Return the [x, y] coordinate for the center point of the cell that contains the specified text.  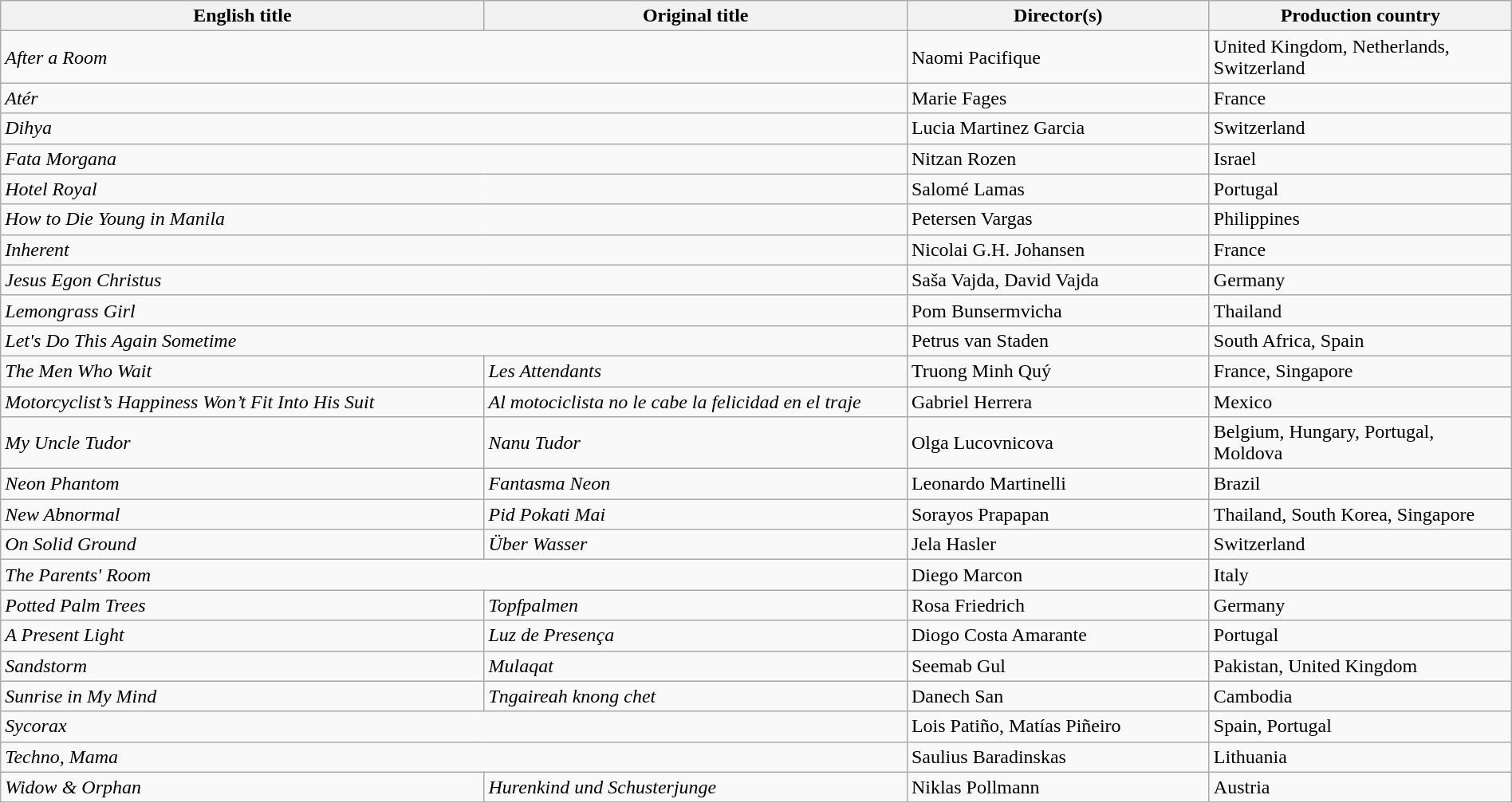
Marie Fages [1057, 98]
Potted Palm Trees [242, 605]
Sandstorm [242, 666]
Tngaireah knong chet [695, 696]
Original title [695, 16]
Naomi Pacifique [1057, 57]
Petersen Vargas [1057, 219]
Rosa Friedrich [1057, 605]
Thailand, South Korea, Singapore [1360, 514]
Motorcyclist’s Happiness Won’t Fit Into His Suit [242, 401]
Jesus Egon Christus [455, 280]
Topfpalmen [695, 605]
On Solid Ground [242, 545]
Nitzan Rozen [1057, 159]
Sycorax [455, 726]
France, Singapore [1360, 371]
Nicolai G.H. Johansen [1057, 250]
Sorayos Prapapan [1057, 514]
United Kingdom, Netherlands, Switzerland [1360, 57]
Philippines [1360, 219]
Atér [455, 98]
Diogo Costa Amarante [1057, 636]
Production country [1360, 16]
Belgium, Hungary, Portugal, Moldova [1360, 443]
Fata Morgana [455, 159]
Austria [1360, 787]
English title [242, 16]
Fantasma Neon [695, 484]
Über Wasser [695, 545]
Niklas Pollmann [1057, 787]
Seemab Gul [1057, 666]
Danech San [1057, 696]
The Parents' Room [455, 575]
South Africa, Spain [1360, 340]
Saša Vajda, David Vajda [1057, 280]
Olga Lucovnicova [1057, 443]
Al motociclista no le cabe la felicidad en el traje [695, 401]
Hurenkind und Schusterjunge [695, 787]
Lucia Martinez Garcia [1057, 128]
How to Die Young in Manila [455, 219]
Saulius Baradinskas [1057, 757]
Lithuania [1360, 757]
Widow & Orphan [242, 787]
After a Room [455, 57]
Let's Do This Again Sometime [455, 340]
A Present Light [242, 636]
Lois Patiño, Matías Piñeiro [1057, 726]
Mulaqat [695, 666]
Sunrise in My Mind [242, 696]
Brazil [1360, 484]
Director(s) [1057, 16]
Thailand [1360, 310]
Israel [1360, 159]
Italy [1360, 575]
Pakistan, United Kingdom [1360, 666]
Pom Bunsermvicha [1057, 310]
Leonardo Martinelli [1057, 484]
Les Attendants [695, 371]
Luz de Presença [695, 636]
My Uncle Tudor [242, 443]
Inherent [455, 250]
Cambodia [1360, 696]
Neon Phantom [242, 484]
New Abnormal [242, 514]
Salomé Lamas [1057, 189]
Diego Marcon [1057, 575]
Pid Pokati Mai [695, 514]
Gabriel Herrera [1057, 401]
Spain, Portugal [1360, 726]
Nanu Tudor [695, 443]
Techno, Mama [455, 757]
Hotel Royal [455, 189]
Jela Hasler [1057, 545]
Lemongrass Girl [455, 310]
Mexico [1360, 401]
Petrus van Staden [1057, 340]
Truong Minh Quý [1057, 371]
Dihya [455, 128]
The Men Who Wait [242, 371]
